Locate the cell with the specified text and output its [x, y] center coordinate. 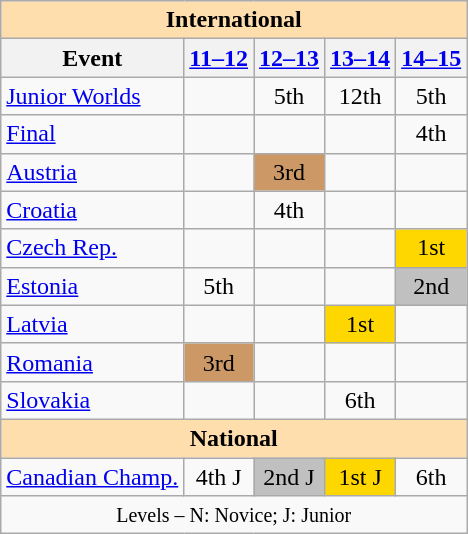
Estonia [92, 286]
11–12 [219, 58]
Junior Worlds [92, 96]
1st J [360, 477]
13–14 [360, 58]
4th J [219, 477]
Austria [92, 172]
National [234, 438]
Croatia [92, 210]
Romania [92, 362]
12–13 [290, 58]
Levels – N: Novice; J: Junior [234, 515]
Slovakia [92, 400]
2nd J [290, 477]
International [234, 20]
Czech Rep. [92, 248]
Event [92, 58]
2nd [432, 286]
Canadian Champ. [92, 477]
Latvia [92, 324]
Final [92, 134]
14–15 [432, 58]
12th [360, 96]
